Output the [X, Y] coordinate of the center of the cell containing the given text.  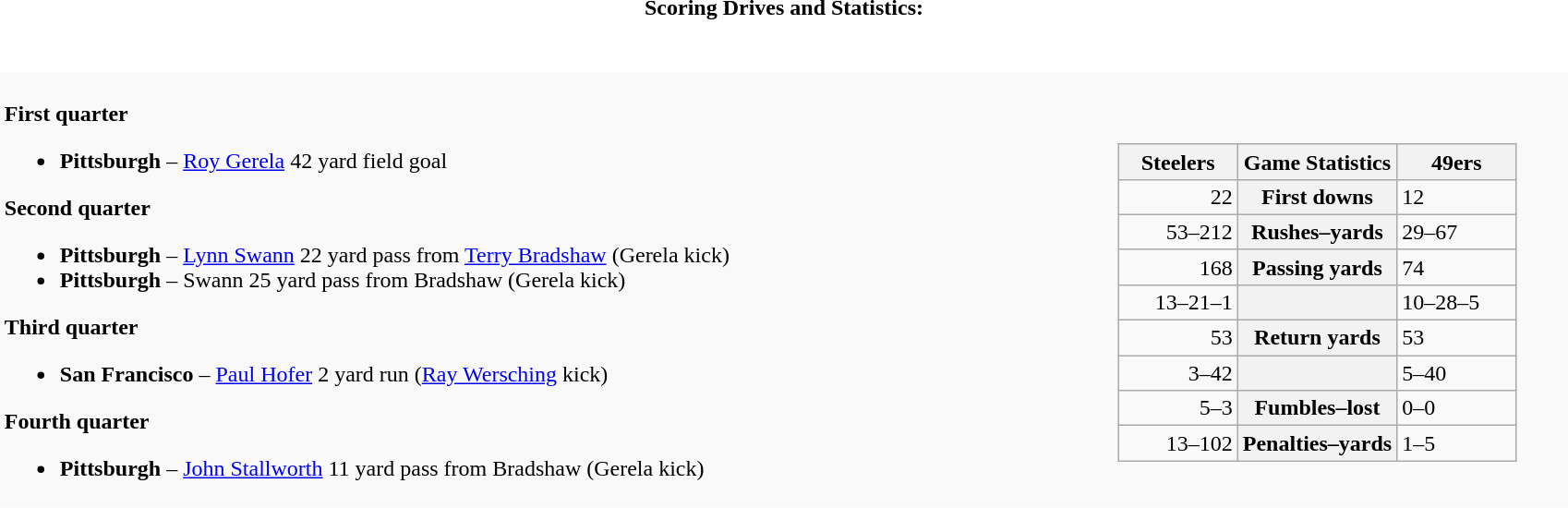
First downs [1317, 197]
13–102 [1178, 443]
22 [1178, 197]
12 [1457, 197]
Steelers [1178, 162]
5–40 [1457, 373]
0–0 [1457, 408]
Game Statistics [1317, 162]
Return yards [1317, 338]
5–3 [1178, 408]
13–21–1 [1178, 302]
53–212 [1178, 232]
1–5 [1457, 443]
Fumbles–lost [1317, 408]
Rushes–yards [1317, 232]
Penalties–yards [1317, 443]
74 [1457, 267]
3–42 [1178, 373]
29–67 [1457, 232]
49ers [1457, 162]
168 [1178, 267]
10–28–5 [1457, 302]
Passing yards [1317, 267]
